Find where the given text appears and provide that cell's center as [x, y] coordinate. 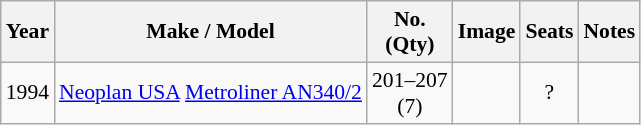
Make / Model [210, 32]
1994 [28, 92]
201–207(7) [410, 92]
Seats [549, 32]
No.(Qty) [410, 32]
? [549, 92]
Image [487, 32]
Year [28, 32]
Notes [609, 32]
Neoplan USA Metroliner AN340/2 [210, 92]
